Find where the given text appears and provide that cell's center as (X, Y) coordinate. 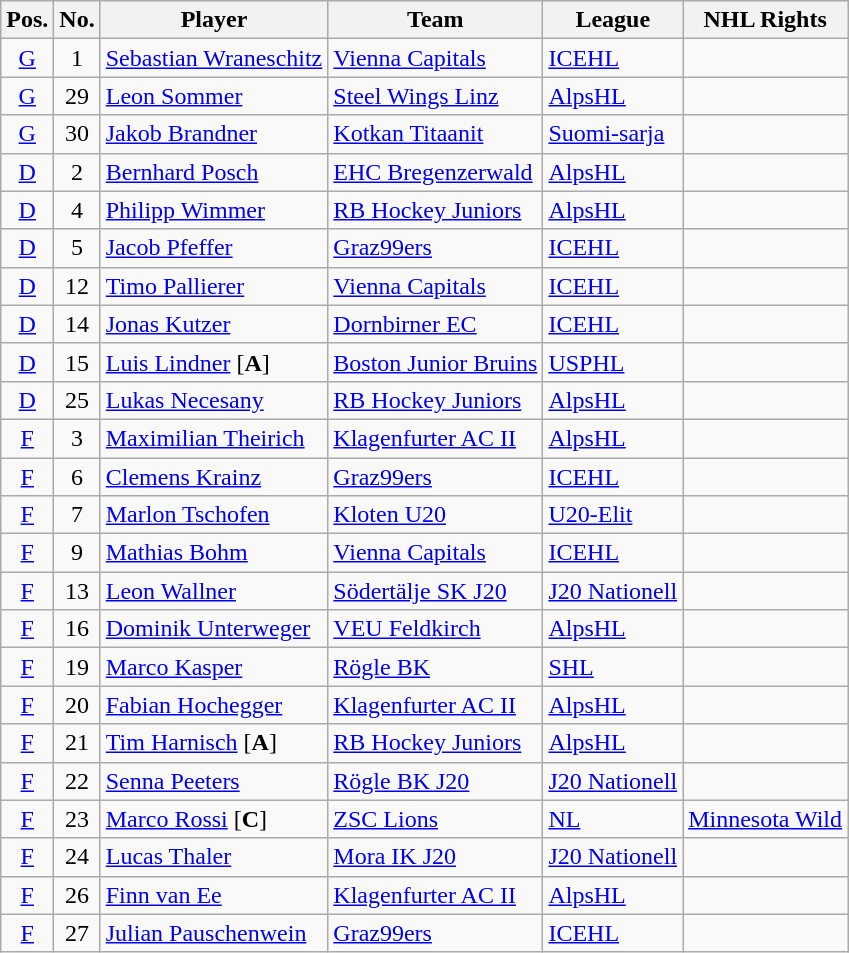
Kotkan Titaanit (436, 134)
4 (77, 210)
30 (77, 134)
9 (77, 553)
15 (77, 362)
League (613, 20)
3 (77, 438)
Leon Wallner (214, 591)
Luis Lindner [A] (214, 362)
Marco Rossi [C] (214, 819)
USPHL (613, 362)
Boston Junior Bruins (436, 362)
NHL Rights (766, 20)
14 (77, 324)
23 (77, 819)
1 (77, 58)
Mora IK J20 (436, 857)
22 (77, 781)
Marlon Tschofen (214, 515)
16 (77, 629)
19 (77, 667)
Fabian Hochegger (214, 705)
VEU Feldkirch (436, 629)
Minnesota Wild (766, 819)
SHL (613, 667)
Jakob Brandner (214, 134)
Dornbirner EC (436, 324)
NL (613, 819)
Marco Kasper (214, 667)
Jonas Kutzer (214, 324)
Mathias Bohm (214, 553)
Lucas Thaler (214, 857)
Team (436, 20)
Steel Wings Linz (436, 96)
Tim Harnisch [A] (214, 743)
25 (77, 400)
Julian Pauschenwein (214, 933)
26 (77, 895)
6 (77, 477)
Suomi-sarja (613, 134)
7 (77, 515)
Philipp Wimmer (214, 210)
ZSC Lions (436, 819)
2 (77, 172)
Clemens Krainz (214, 477)
Timo Pallierer (214, 286)
24 (77, 857)
Södertälje SK J20 (436, 591)
12 (77, 286)
5 (77, 248)
Dominik Unterweger (214, 629)
Rögle BK (436, 667)
Jacob Pfeffer (214, 248)
Bernhard Posch (214, 172)
29 (77, 96)
Sebastian Wraneschitz (214, 58)
Rögle BK J20 (436, 781)
Maximilian Theirich (214, 438)
No. (77, 20)
27 (77, 933)
EHC Bregenzerwald (436, 172)
Player (214, 20)
Pos. (28, 20)
Leon Sommer (214, 96)
13 (77, 591)
U20-Elit (613, 515)
Lukas Necesany (214, 400)
Finn van Ee (214, 895)
21 (77, 743)
Senna Peeters (214, 781)
Kloten U20 (436, 515)
20 (77, 705)
